Return [x, y] of the center of cell containing provided text 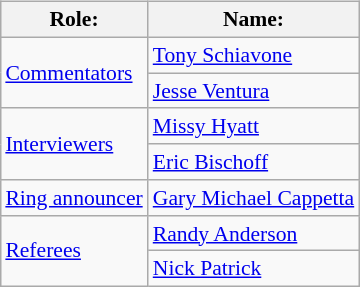
Ring announcer [74, 198]
Gary Michael Cappetta [254, 198]
Missy Hyatt [254, 126]
Interviewers [74, 144]
Role: [74, 20]
Referees [74, 250]
Eric Bischoff [254, 162]
Nick Patrick [254, 269]
Randy Anderson [254, 233]
Tony Schiavone [254, 55]
Jesse Ventura [254, 91]
Name: [254, 20]
Commentators [74, 72]
